Determine the [X, Y] coordinate at the center of the cell enclosing the given text.  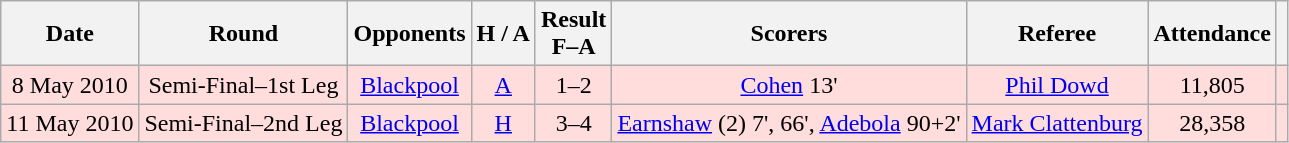
Round [244, 34]
Mark Clattenburg [1057, 123]
Scorers [789, 34]
Phil Dowd [1057, 85]
28,358 [1212, 123]
11,805 [1212, 85]
1–2 [573, 85]
11 May 2010 [70, 123]
ResultF–A [573, 34]
Date [70, 34]
Semi-Final–1st Leg [244, 85]
Attendance [1212, 34]
A [503, 85]
8 May 2010 [70, 85]
Referee [1057, 34]
Earnshaw (2) 7', 66', Adebola 90+2' [789, 123]
3–4 [573, 123]
Opponents [410, 34]
H [503, 123]
Cohen 13' [789, 85]
Semi-Final–2nd Leg [244, 123]
H / A [503, 34]
